Extract the [x, y] coordinate from the center of the cell holding the provided text.  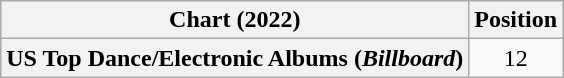
Chart (2022) [235, 20]
US Top Dance/Electronic Albums (Billboard) [235, 58]
12 [516, 58]
Position [516, 20]
